Search for the cell housing the specified text and yield its (x, y) center coordinate. 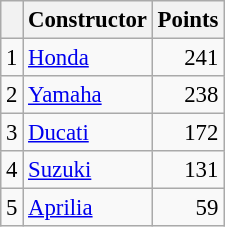
2 (12, 95)
172 (188, 133)
Ducati (88, 133)
131 (188, 170)
Constructor (88, 20)
241 (188, 58)
1 (12, 58)
Suzuki (88, 170)
4 (12, 170)
238 (188, 95)
59 (188, 208)
Yamaha (88, 95)
Aprilia (88, 208)
Honda (88, 58)
Points (188, 20)
3 (12, 133)
5 (12, 208)
